Extract the (X, Y) coordinate from the center of the cell holding the provided text.  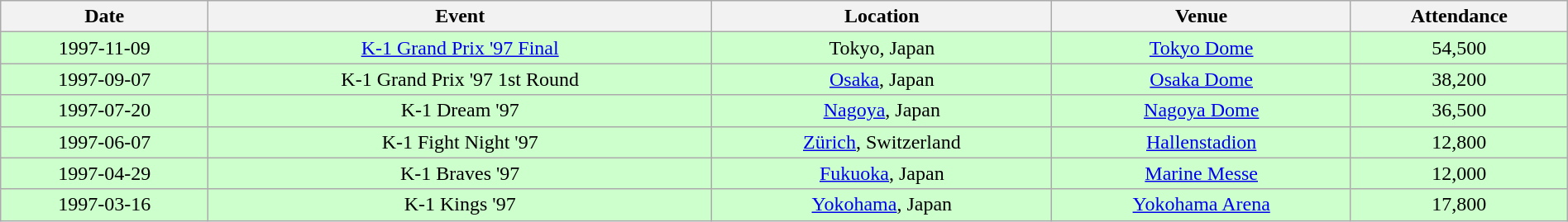
Event (460, 17)
Location (882, 17)
1997-07-20 (104, 111)
Fukuoka, Japan (882, 173)
K-1 Grand Prix '97 Final (460, 48)
Venue (1201, 17)
Tokyo, Japan (882, 48)
1997-03-16 (104, 205)
Date (104, 17)
Zürich, Switzerland (882, 142)
38,200 (1459, 79)
Nagoya, Japan (882, 111)
Attendance (1459, 17)
1997-04-29 (104, 173)
Osaka Dome (1201, 79)
K-1 Braves '97 (460, 173)
Yokohama Arena (1201, 205)
1997-09-07 (104, 79)
K-1 Grand Prix '97 1st Round (460, 79)
12,800 (1459, 142)
Osaka, Japan (882, 79)
17,800 (1459, 205)
K-1 Fight Night '97 (460, 142)
K-1 Kings '97 (460, 205)
12,000 (1459, 173)
Yokohama, Japan (882, 205)
54,500 (1459, 48)
K-1 Dream '97 (460, 111)
36,500 (1459, 111)
Nagoya Dome (1201, 111)
Hallenstadion (1201, 142)
Tokyo Dome (1201, 48)
Marine Messe (1201, 173)
1997-11-09 (104, 48)
1997-06-07 (104, 142)
